Extract the [X, Y] coordinate from the center of the cell holding the provided text.  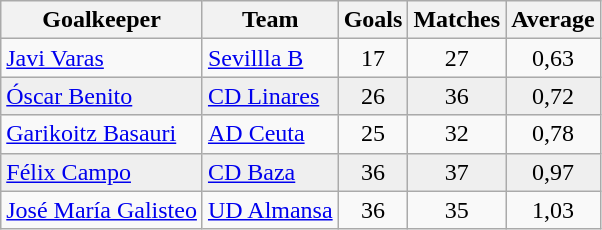
AD Ceuta [270, 134]
Goalkeeper [102, 20]
37 [457, 172]
17 [373, 58]
Félix Campo [102, 172]
Team [270, 20]
1,03 [554, 210]
Javi Varas [102, 58]
UD Almansa [270, 210]
Average [554, 20]
32 [457, 134]
Garikoitz Basauri [102, 134]
27 [457, 58]
35 [457, 210]
0,72 [554, 96]
26 [373, 96]
Goals [373, 20]
Matches [457, 20]
José María Galisteo [102, 210]
25 [373, 134]
CD Baza [270, 172]
CD Linares [270, 96]
0,63 [554, 58]
Sevillla B [270, 58]
0,78 [554, 134]
0,97 [554, 172]
Óscar Benito [102, 96]
